Find where the given text appears and provide that cell's center as [X, Y] coordinate. 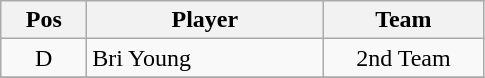
Pos [44, 20]
Player [205, 20]
Bri Young [205, 58]
Team [404, 20]
2nd Team [404, 58]
D [44, 58]
